Find where the given text appears and provide that cell's center as (X, Y) coordinate. 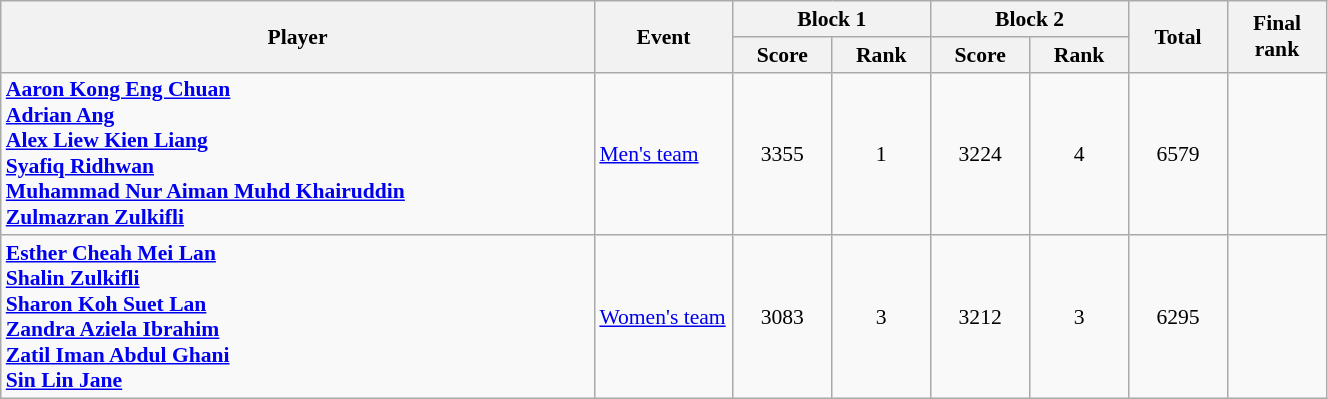
Men's team (663, 154)
6295 (1178, 318)
Total (1178, 36)
6579 (1178, 154)
3212 (980, 318)
3083 (782, 318)
Event (663, 36)
3224 (980, 154)
1 (882, 154)
Women's team (663, 318)
Aaron Kong Eng ChuanAdrian AngAlex Liew Kien LiangSyafiq RidhwanMuhammad Nur Aiman Muhd KhairuddinZulmazran Zulkifli (298, 154)
Player (298, 36)
Esther Cheah Mei LanShalin ZulkifliSharon Koh Suet LanZandra Aziela IbrahimZatil Iman Abdul GhaniSin Lin Jane (298, 318)
Block 1 (832, 19)
4 (1080, 154)
Final rank (1276, 36)
3355 (782, 154)
Block 2 (1030, 19)
